Pinpoint the cell where the given text exists, returning its [X, Y] midpoint coordinate. 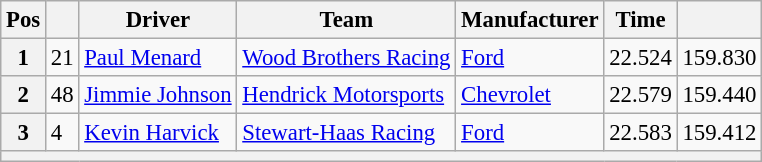
Kevin Harvick [158, 133]
Chevrolet [530, 95]
Jimmie Johnson [158, 95]
2 [24, 95]
1 [24, 58]
Manufacturer [530, 20]
Driver [158, 20]
Time [640, 20]
159.412 [720, 133]
Wood Brothers Racing [346, 58]
Stewart-Haas Racing [346, 133]
22.524 [640, 58]
Paul Menard [158, 58]
22.583 [640, 133]
Pos [24, 20]
21 [62, 58]
159.830 [720, 58]
4 [62, 133]
3 [24, 133]
48 [62, 95]
Hendrick Motorsports [346, 95]
159.440 [720, 95]
Team [346, 20]
22.579 [640, 95]
